Return the (X, Y) coordinate for the center point of the cell that contains the specified text.  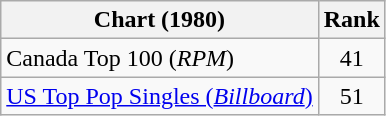
US Top Pop Singles (Billboard) (160, 96)
Chart (1980) (160, 20)
51 (352, 96)
Canada Top 100 (RPM) (160, 58)
Rank (352, 20)
41 (352, 58)
